Determine the [X, Y] coordinate at the center of the cell enclosing the given text.  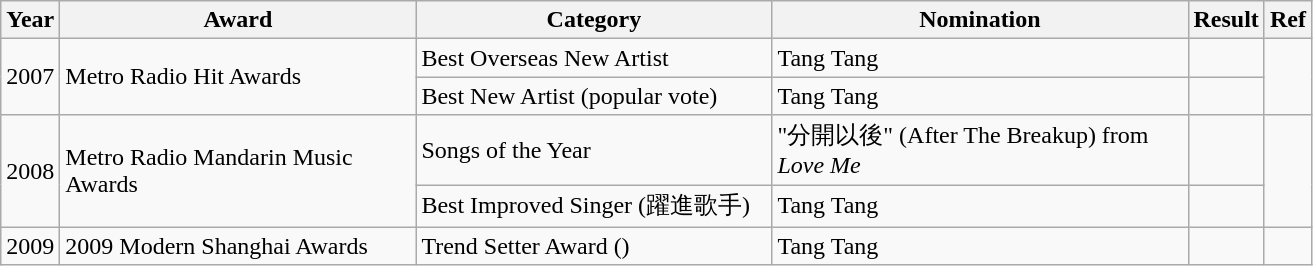
Result [1226, 20]
2007 [30, 77]
Metro Radio Mandarin Music Awards [238, 171]
Songs of the Year [594, 150]
Award [238, 20]
Category [594, 20]
Year [30, 20]
Nomination [980, 20]
Metro Radio Hit Awards [238, 77]
Best Overseas New Artist [594, 58]
"分開以後" (After The Breakup) from Love Me [980, 150]
2008 [30, 171]
Ref [1288, 20]
Best New Artist (popular vote) [594, 96]
2009 [30, 246]
Best Improved Singer (躍進歌手) [594, 206]
2009 Modern Shanghai Awards [238, 246]
Trend Setter Award () [594, 246]
